Output the [X, Y] coordinate of the center of the cell containing the given text.  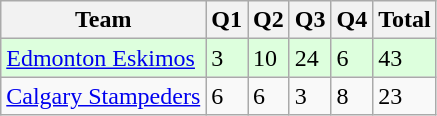
24 [310, 58]
23 [405, 96]
Q4 [352, 20]
Team [104, 20]
43 [405, 58]
Edmonton Eskimos [104, 58]
Calgary Stampeders [104, 96]
Q2 [269, 20]
10 [269, 58]
Q3 [310, 20]
Q1 [227, 20]
8 [352, 96]
Total [405, 20]
